Pinpoint the cell where the given text exists, returning its (x, y) midpoint coordinate. 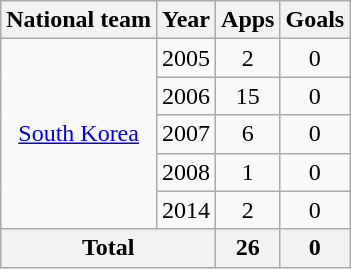
Total (108, 248)
South Korea (79, 134)
6 (248, 134)
Goals (315, 20)
2014 (186, 210)
Year (186, 20)
2005 (186, 58)
2007 (186, 134)
Apps (248, 20)
National team (79, 20)
2006 (186, 96)
1 (248, 172)
15 (248, 96)
26 (248, 248)
2008 (186, 172)
